Capture the cell that displays the provided text and extract its (X, Y) central coordinate. 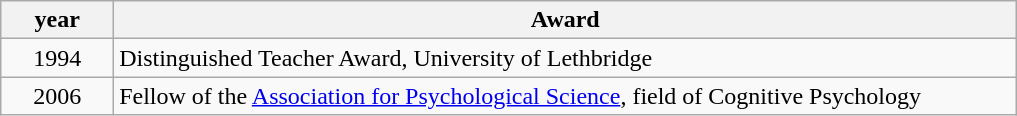
Distinguished Teacher Award, University of Lethbridge (566, 58)
year (58, 20)
Award (566, 20)
1994 (58, 58)
2006 (58, 96)
Fellow of the Association for Psychological Science, field of Cognitive Psychology (566, 96)
